Output the (x, y) coordinate of the center of the cell containing the given text.  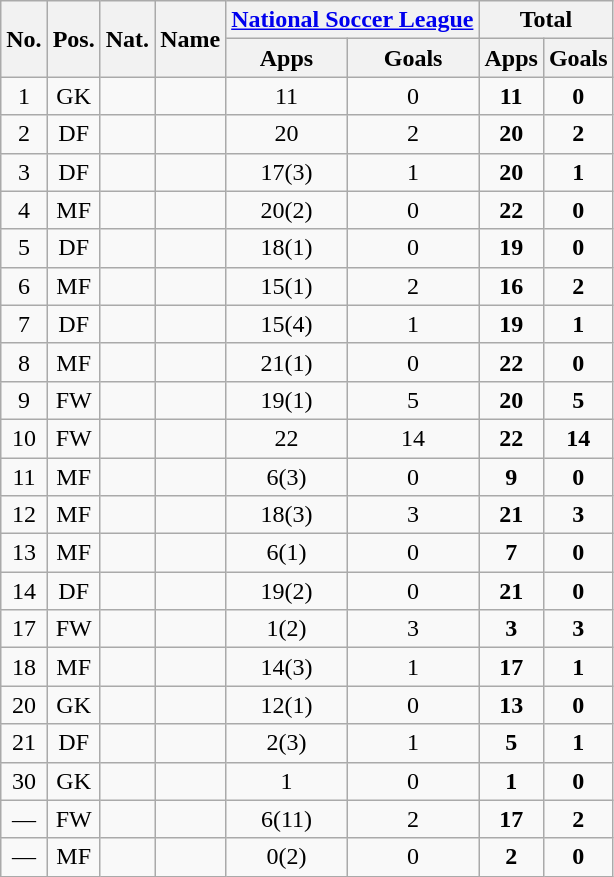
0(2) (287, 857)
Name (190, 39)
6(3) (287, 477)
6 (24, 286)
15(1) (287, 286)
16 (511, 286)
Nat. (127, 39)
8 (24, 362)
30 (24, 781)
12 (24, 515)
6(1) (287, 553)
4 (24, 210)
15(4) (287, 324)
No. (24, 39)
2(3) (287, 743)
21(1) (287, 362)
12(1) (287, 705)
18(1) (287, 248)
6(11) (287, 819)
19(1) (287, 400)
1(2) (287, 629)
Pos. (74, 39)
19(2) (287, 591)
National Soccer League (352, 20)
17(3) (287, 172)
14(3) (287, 667)
Total (546, 20)
20(2) (287, 210)
18(3) (287, 515)
18 (24, 667)
10 (24, 438)
